Return [X, Y] of the center of cell containing provided text 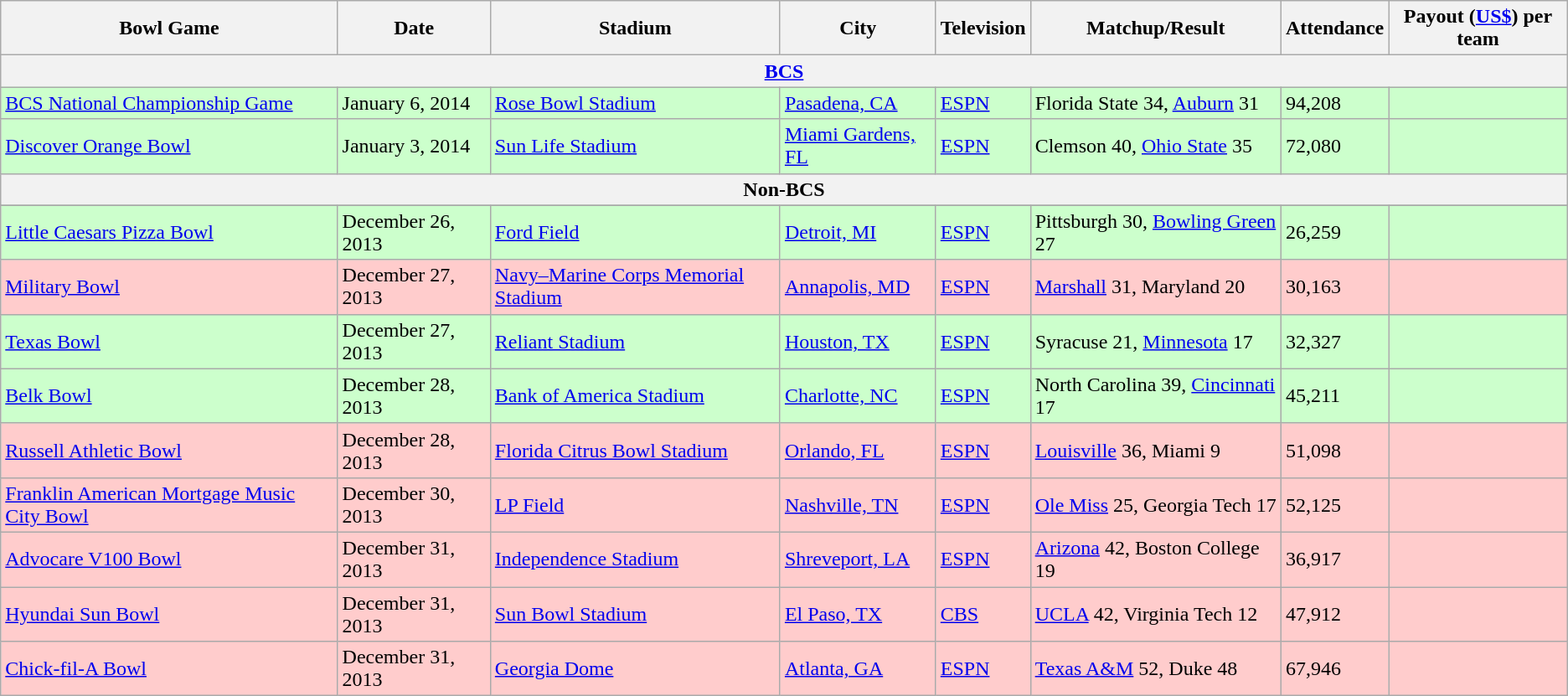
36,917 [1334, 559]
94,208 [1334, 103]
Louisville 36, Miami 9 [1156, 451]
Attendance [1334, 28]
Florida State 34, Auburn 31 [1156, 103]
El Paso, TX [858, 613]
CBS [983, 613]
Arizona 42, Boston College 19 [1156, 559]
Ole Miss 25, Georgia Tech 17 [1156, 504]
December 26, 2013 [414, 233]
Ford Field [635, 233]
Annapolis, MD [858, 286]
Bank of America Stadium [635, 395]
Payout (US$) per team [1478, 28]
Charlotte, NC [858, 395]
Navy–Marine Corps Memorial Stadium [635, 286]
Texas A&M 52, Duke 48 [1156, 668]
Detroit, MI [858, 233]
Orlando, FL [858, 451]
Hyundai Sun Bowl [169, 613]
January 3, 2014 [414, 146]
Sun Life Stadium [635, 146]
30,163 [1334, 286]
47,912 [1334, 613]
Atlanta, GA [858, 668]
Sun Bowl Stadium [635, 613]
City [858, 28]
Georgia Dome [635, 668]
Russell Athletic Bowl [169, 451]
72,080 [1334, 146]
January 6, 2014 [414, 103]
Bowl Game [169, 28]
32,327 [1334, 342]
Non-BCS [784, 189]
Rose Bowl Stadium [635, 103]
67,946 [1334, 668]
52,125 [1334, 504]
26,259 [1334, 233]
UCLA 42, Virginia Tech 12 [1156, 613]
Texas Bowl [169, 342]
Marshall 31, Maryland 20 [1156, 286]
Reliant Stadium [635, 342]
Shreveport, LA [858, 559]
Clemson 40, Ohio State 35 [1156, 146]
51,098 [1334, 451]
North Carolina 39, Cincinnati 17 [1156, 395]
December 30, 2013 [414, 504]
BCS [784, 71]
Miami Gardens, FL [858, 146]
Discover Orange Bowl [169, 146]
Date [414, 28]
Franklin American Mortgage Music City Bowl [169, 504]
Pasadena, CA [858, 103]
45,211 [1334, 395]
Independence Stadium [635, 559]
Little Caesars Pizza Bowl [169, 233]
Syracuse 21, Minnesota 17 [1156, 342]
Nashville, TN [858, 504]
Stadium [635, 28]
Advocare V100 Bowl [169, 559]
Pittsburgh 30, Bowling Green 27 [1156, 233]
Houston, TX [858, 342]
Matchup/Result [1156, 28]
Florida Citrus Bowl Stadium [635, 451]
LP Field [635, 504]
Military Bowl [169, 286]
Belk Bowl [169, 395]
Chick-fil-A Bowl [169, 668]
BCS National Championship Game [169, 103]
Television [983, 28]
